From the cell containing the given text, extract its center point as [x, y] coordinate. 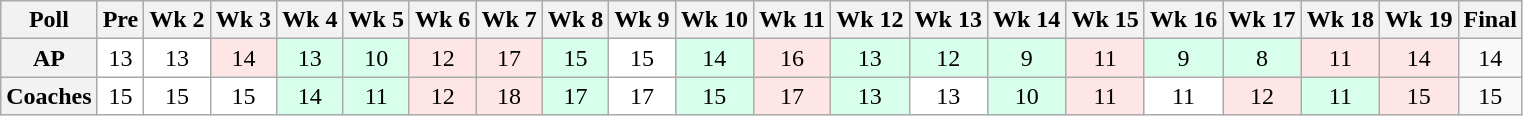
18 [509, 96]
Wk 17 [1262, 20]
Pre [120, 20]
Wk 9 [642, 20]
Wk 10 [714, 20]
Wk 15 [1105, 20]
16 [792, 58]
Wk 18 [1340, 20]
Wk 11 [792, 20]
Wk 6 [442, 20]
Wk 13 [948, 20]
Wk 3 [243, 20]
AP [49, 58]
Wk 4 [310, 20]
Wk 8 [575, 20]
Wk 7 [509, 20]
Coaches [49, 96]
8 [1262, 58]
Wk 16 [1183, 20]
Poll [49, 20]
Wk 19 [1419, 20]
Final [1490, 20]
Wk 14 [1026, 20]
Wk 2 [177, 20]
Wk 12 [870, 20]
Wk 5 [376, 20]
